Identify which cell holds the provided text, then report its [x, y] central coordinate. 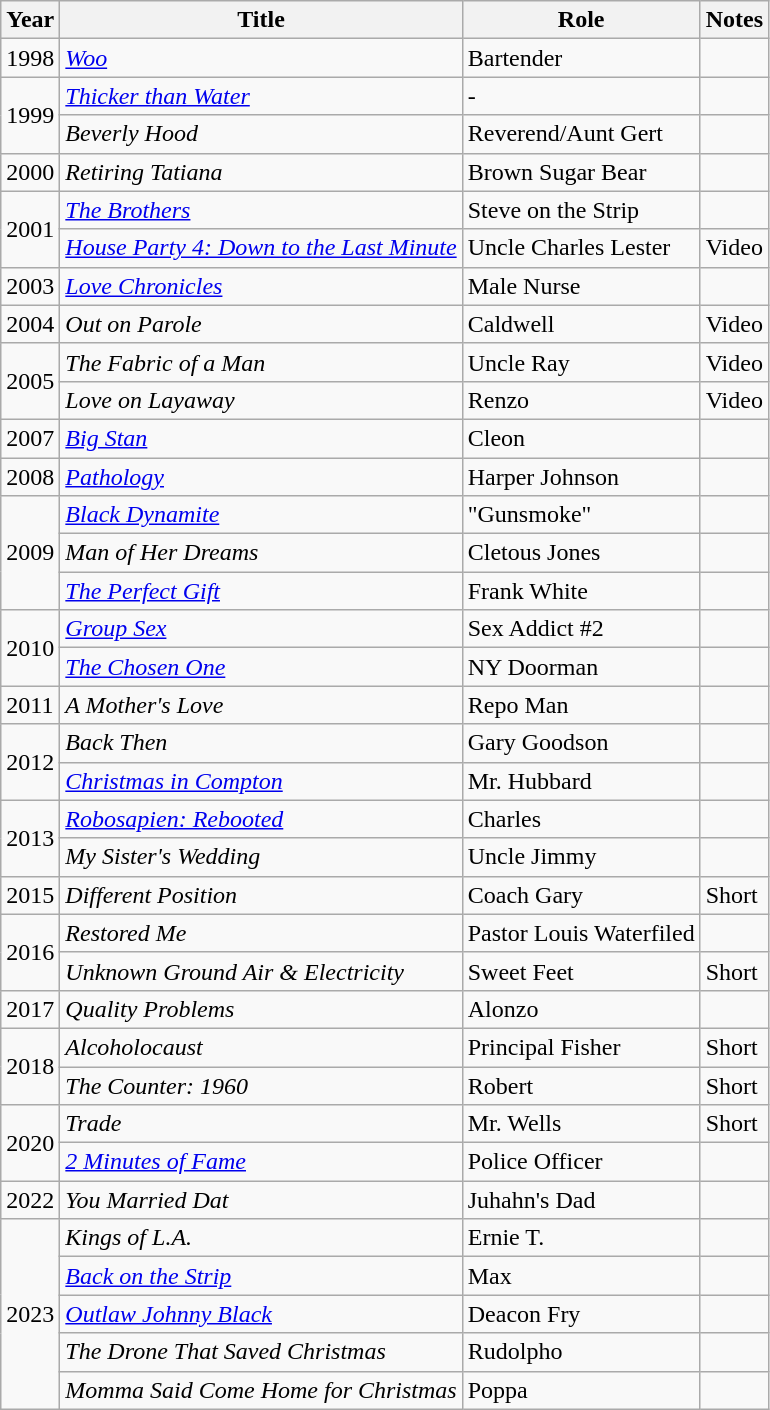
Poppa [581, 1390]
Notes [734, 20]
Year [30, 20]
Deacon Fry [581, 1314]
2017 [30, 1009]
2007 [30, 438]
Thicker than Water [261, 96]
2003 [30, 286]
Repo Man [581, 705]
2009 [30, 553]
2023 [30, 1314]
"Gunsmoke" [581, 515]
2018 [30, 1066]
Big Stan [261, 438]
House Party 4: Down to the Last Minute [261, 248]
2005 [30, 381]
2022 [30, 1200]
Uncle Ray [581, 362]
Coach Gary [581, 895]
Alonzo [581, 1009]
Alcoholocaust [261, 1047]
Harper Johnson [581, 477]
Kings of L.A. [261, 1238]
Charles [581, 819]
The Brothers [261, 210]
My Sister's Wedding [261, 857]
Reverend/Aunt Gert [581, 134]
Retiring Tatiana [261, 172]
The Drone That Saved Christmas [261, 1352]
Christmas in Compton [261, 781]
2012 [30, 762]
2000 [30, 172]
2001 [30, 229]
Principal Fisher [581, 1047]
Love on Layaway [261, 400]
Quality Problems [261, 1009]
Brown Sugar Bear [581, 172]
Pastor Louis Waterfiled [581, 933]
2004 [30, 324]
NY Doorman [581, 667]
Back Then [261, 743]
A Mother's Love [261, 705]
Trade [261, 1124]
Outlaw Johnny Black [261, 1314]
2016 [30, 952]
Woo [261, 58]
Out on Parole [261, 324]
Restored Me [261, 933]
2013 [30, 838]
Role [581, 20]
Momma Said Come Home for Christmas [261, 1390]
You Married Dat [261, 1200]
2008 [30, 477]
Male Nurse [581, 286]
Beverly Hood [261, 134]
Sex Addict #2 [581, 629]
Man of Her Dreams [261, 553]
The Perfect Gift [261, 591]
Caldwell [581, 324]
2020 [30, 1143]
Love Chronicles [261, 286]
Rudolpho [581, 1352]
Different Position [261, 895]
Gary Goodson [581, 743]
Bartender [581, 58]
The Counter: 1960 [261, 1085]
Police Officer [581, 1162]
2015 [30, 895]
2010 [30, 648]
Uncle Jimmy [581, 857]
Black Dynamite [261, 515]
Ernie T. [581, 1238]
Sweet Feet [581, 971]
Back on the Strip [261, 1276]
Group Sex [261, 629]
1998 [30, 58]
Robosapien: Rebooted [261, 819]
Cletous Jones [581, 553]
The Chosen One [261, 667]
Unknown Ground Air & Electricity [261, 971]
Uncle Charles Lester [581, 248]
Mr. Hubbard [581, 781]
Max [581, 1276]
Juhahn's Dad [581, 1200]
Frank White [581, 591]
The Fabric of a Man [261, 362]
- [581, 96]
2 Minutes of Fame [261, 1162]
Title [261, 20]
Robert [581, 1085]
1999 [30, 115]
Cleon [581, 438]
Renzo [581, 400]
Steve on the Strip [581, 210]
2011 [30, 705]
Mr. Wells [581, 1124]
Pathology [261, 477]
